From the cell containing the given text, extract its center point as [x, y] coordinate. 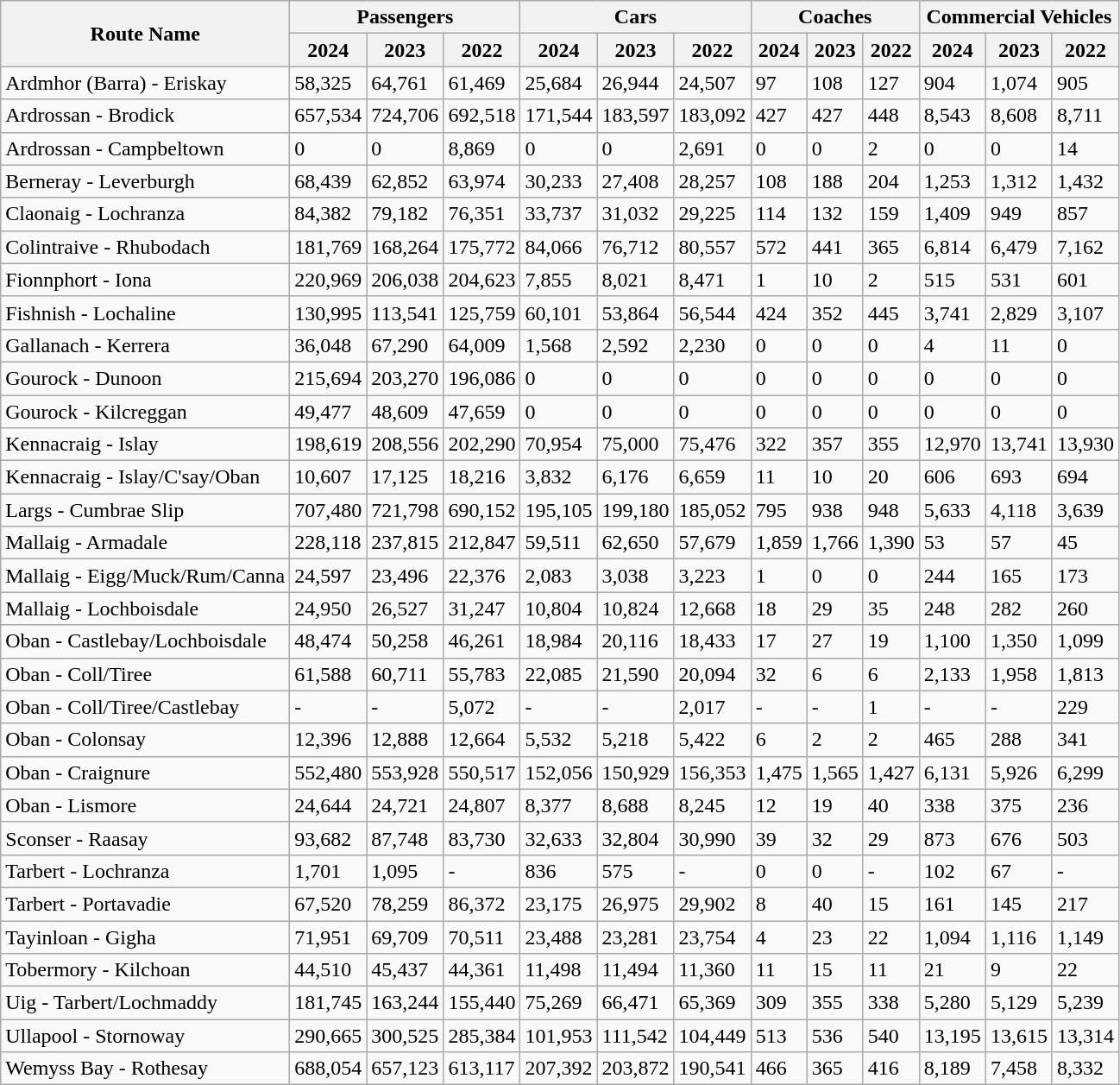
Wemyss Bay - Rothesay [145, 1069]
60,711 [406, 674]
27,408 [635, 181]
24,721 [406, 805]
300,525 [406, 1036]
8,688 [635, 805]
572 [778, 247]
721,798 [406, 510]
20 [890, 477]
229 [1085, 707]
5,072 [481, 707]
11,360 [713, 970]
132 [835, 214]
8 [778, 904]
552,480 [328, 773]
20,094 [713, 674]
75,000 [635, 445]
64,761 [406, 83]
Uig - Tarbert/Lochmaddy [145, 1003]
44,510 [328, 970]
553,928 [406, 773]
3,223 [713, 576]
1,701 [328, 871]
7,458 [1018, 1069]
152,056 [559, 773]
Oban - Coll/Tiree/Castlebay [145, 707]
56,544 [713, 312]
45,437 [406, 970]
5,218 [635, 740]
10,824 [635, 609]
67,520 [328, 904]
1,350 [1018, 641]
125,759 [481, 312]
Ardrossan - Brodick [145, 116]
260 [1085, 609]
18,433 [713, 641]
183,092 [713, 116]
18,216 [481, 477]
290,665 [328, 1036]
17,125 [406, 477]
Berneray - Leverburgh [145, 181]
87,748 [406, 838]
39 [778, 838]
613,117 [481, 1069]
693 [1018, 477]
12,396 [328, 740]
70,954 [559, 445]
6,176 [635, 477]
23,281 [635, 937]
155,440 [481, 1003]
53,864 [635, 312]
36,048 [328, 345]
13,314 [1085, 1036]
513 [778, 1036]
67 [1018, 871]
45 [1085, 543]
24,807 [481, 805]
8,332 [1085, 1069]
165 [1018, 576]
536 [835, 1036]
5,532 [559, 740]
46,261 [481, 641]
1,390 [890, 543]
657,534 [328, 116]
601 [1085, 280]
63,974 [481, 181]
5,633 [953, 510]
23,754 [713, 937]
1,149 [1085, 937]
Oban - Coll/Tiree [145, 674]
Kennacraig - Islay/C'say/Oban [145, 477]
13,195 [953, 1036]
6,814 [953, 247]
282 [1018, 609]
76,351 [481, 214]
198,619 [328, 445]
8,471 [713, 280]
8,543 [953, 116]
61,588 [328, 674]
175,772 [481, 247]
11,494 [635, 970]
199,180 [635, 510]
26,527 [406, 609]
1,427 [890, 773]
59,511 [559, 543]
857 [1085, 214]
Claonaig - Lochranza [145, 214]
Gourock - Dunoon [145, 378]
309 [778, 1003]
1,253 [953, 181]
12,664 [481, 740]
2,230 [713, 345]
375 [1018, 805]
6,299 [1085, 773]
8,377 [559, 805]
465 [953, 740]
531 [1018, 280]
244 [953, 576]
248 [953, 609]
29,902 [713, 904]
Mallaig - Armadale [145, 543]
692,518 [481, 116]
196,086 [481, 378]
203,872 [635, 1069]
18 [778, 609]
8,869 [481, 148]
7,162 [1085, 247]
6,131 [953, 773]
416 [890, 1069]
27 [835, 641]
44,361 [481, 970]
156,353 [713, 773]
236 [1085, 805]
5,422 [713, 740]
48,474 [328, 641]
22,376 [481, 576]
208,556 [406, 445]
466 [778, 1069]
61,469 [481, 83]
Gourock - Kilcreggan [145, 412]
12 [778, 805]
23,488 [559, 937]
23,175 [559, 904]
163,244 [406, 1003]
1,100 [953, 641]
Passengers [406, 17]
185,052 [713, 510]
104,449 [713, 1036]
83,730 [481, 838]
5,239 [1085, 1003]
Cars [635, 17]
48,609 [406, 412]
204 [890, 181]
23 [835, 937]
202,290 [481, 445]
3,639 [1085, 510]
80,557 [713, 247]
68,439 [328, 181]
Fionnphort - Iona [145, 280]
2,691 [713, 148]
904 [953, 83]
13,615 [1018, 1036]
188 [835, 181]
21,590 [635, 674]
Mallaig - Lochboisdale [145, 609]
5,129 [1018, 1003]
Kennacraig - Islay [145, 445]
10,804 [559, 609]
540 [890, 1036]
606 [953, 477]
24,507 [713, 83]
57 [1018, 543]
26,944 [635, 83]
Tayinloan - Gigha [145, 937]
515 [953, 280]
8,245 [713, 805]
Colintraive - Rhubodach [145, 247]
71,951 [328, 937]
1,074 [1018, 83]
724,706 [406, 116]
Ardrossan - Campbeltown [145, 148]
25,684 [559, 83]
50,258 [406, 641]
35 [890, 609]
575 [635, 871]
32,633 [559, 838]
1,766 [835, 543]
Sconser - Raasay [145, 838]
67,290 [406, 345]
62,852 [406, 181]
Tarbert - Portavadie [145, 904]
503 [1085, 838]
220,969 [328, 280]
66,471 [635, 1003]
17 [778, 641]
57,679 [713, 543]
204,623 [481, 280]
424 [778, 312]
32,804 [635, 838]
1,409 [953, 214]
12,970 [953, 445]
905 [1085, 83]
1,958 [1018, 674]
84,382 [328, 214]
Route Name [145, 34]
322 [778, 445]
97 [778, 83]
550,517 [481, 773]
181,745 [328, 1003]
207,392 [559, 1069]
69,709 [406, 937]
3,741 [953, 312]
676 [1018, 838]
2,083 [559, 576]
Fishnish - Lochaline [145, 312]
7,855 [559, 280]
31,032 [635, 214]
206,038 [406, 280]
75,476 [713, 445]
30,233 [559, 181]
20,116 [635, 641]
47,659 [481, 412]
12,888 [406, 740]
10,607 [328, 477]
93,682 [328, 838]
3,832 [559, 477]
70,511 [481, 937]
28,257 [713, 181]
Commercial Vehicles [1018, 17]
1,099 [1085, 641]
13,930 [1085, 445]
357 [835, 445]
Oban - Lismore [145, 805]
836 [559, 871]
203,270 [406, 378]
58,325 [328, 83]
1,094 [953, 937]
114 [778, 214]
75,269 [559, 1003]
445 [890, 312]
Tobermory - Kilchoan [145, 970]
1,116 [1018, 937]
79,182 [406, 214]
21 [953, 970]
3,107 [1085, 312]
688,054 [328, 1069]
190,541 [713, 1069]
237,815 [406, 543]
Oban - Castlebay/Lochboisdale [145, 641]
1,475 [778, 773]
30,990 [713, 838]
173 [1085, 576]
1,565 [835, 773]
Ullapool - Stornoway [145, 1036]
130,995 [328, 312]
5,280 [953, 1003]
195,105 [559, 510]
Mallaig - Eigg/Muck/Rum/Canna [145, 576]
2,592 [635, 345]
228,118 [328, 543]
9 [1018, 970]
4,118 [1018, 510]
8,189 [953, 1069]
1,432 [1085, 181]
113,541 [406, 312]
Tarbert - Lochranza [145, 871]
Gallanach - Kerrera [145, 345]
1,859 [778, 543]
86,372 [481, 904]
285,384 [481, 1036]
102 [953, 871]
14 [1085, 148]
690,152 [481, 510]
288 [1018, 740]
60,101 [559, 312]
11,498 [559, 970]
Oban - Craignure [145, 773]
8,711 [1085, 116]
64,009 [481, 345]
12,668 [713, 609]
2,017 [713, 707]
111,542 [635, 1036]
215,694 [328, 378]
127 [890, 83]
212,847 [481, 543]
24,644 [328, 805]
2,133 [953, 674]
8,608 [1018, 116]
341 [1085, 740]
938 [835, 510]
Oban - Colonsay [145, 740]
101,953 [559, 1036]
3,038 [635, 576]
1,813 [1085, 674]
Ardmhor (Barra) - Eriskay [145, 83]
694 [1085, 477]
352 [835, 312]
159 [890, 214]
707,480 [328, 510]
8,021 [635, 280]
22,085 [559, 674]
24,950 [328, 609]
168,264 [406, 247]
441 [835, 247]
49,477 [328, 412]
948 [890, 510]
657,123 [406, 1069]
23,496 [406, 576]
873 [953, 838]
31,247 [481, 609]
26,975 [635, 904]
448 [890, 116]
55,783 [481, 674]
24,597 [328, 576]
78,259 [406, 904]
13,741 [1018, 445]
949 [1018, 214]
6,659 [713, 477]
76,712 [635, 247]
181,769 [328, 247]
6,479 [1018, 247]
2,829 [1018, 312]
84,066 [559, 247]
Largs - Cumbrae Slip [145, 510]
1,095 [406, 871]
53 [953, 543]
65,369 [713, 1003]
183,597 [635, 116]
18,984 [559, 641]
150,929 [635, 773]
145 [1018, 904]
33,737 [559, 214]
795 [778, 510]
1,568 [559, 345]
29,225 [713, 214]
62,650 [635, 543]
Coaches [835, 17]
1,312 [1018, 181]
161 [953, 904]
171,544 [559, 116]
217 [1085, 904]
5,926 [1018, 773]
